Pinpoint the cell where the given text exists, returning its (x, y) midpoint coordinate. 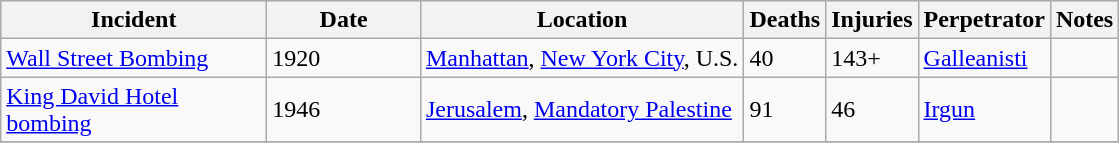
Manhattan, New York City, U.S. (582, 58)
91 (785, 110)
Galleanisti (984, 58)
Perpetrator (984, 20)
46 (872, 110)
40 (785, 58)
Irgun (984, 110)
Deaths (785, 20)
Notes (1084, 20)
143+ (872, 58)
1920 (344, 58)
1946 (344, 110)
Injuries (872, 20)
King David Hotel bombing (134, 110)
Wall Street Bombing (134, 58)
Date (344, 20)
Location (582, 20)
Jerusalem, Mandatory Palestine (582, 110)
Incident (134, 20)
